Extract the [X, Y] coordinate from the center of the cell holding the provided text.  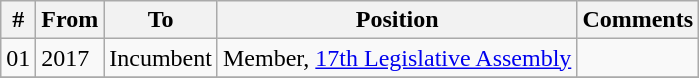
Position [396, 20]
To [161, 20]
Incumbent [161, 58]
Member, 17th Legislative Assembly [396, 58]
# [18, 20]
2017 [70, 58]
01 [18, 58]
From [70, 20]
Comments [638, 20]
